From the cell containing the given text, extract its center point as [X, Y] coordinate. 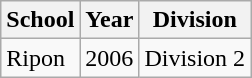
Year [110, 20]
Ripon [40, 58]
Division 2 [195, 58]
2006 [110, 58]
Division [195, 20]
School [40, 20]
